Find where the given text appears and provide that cell's center as (x, y) coordinate. 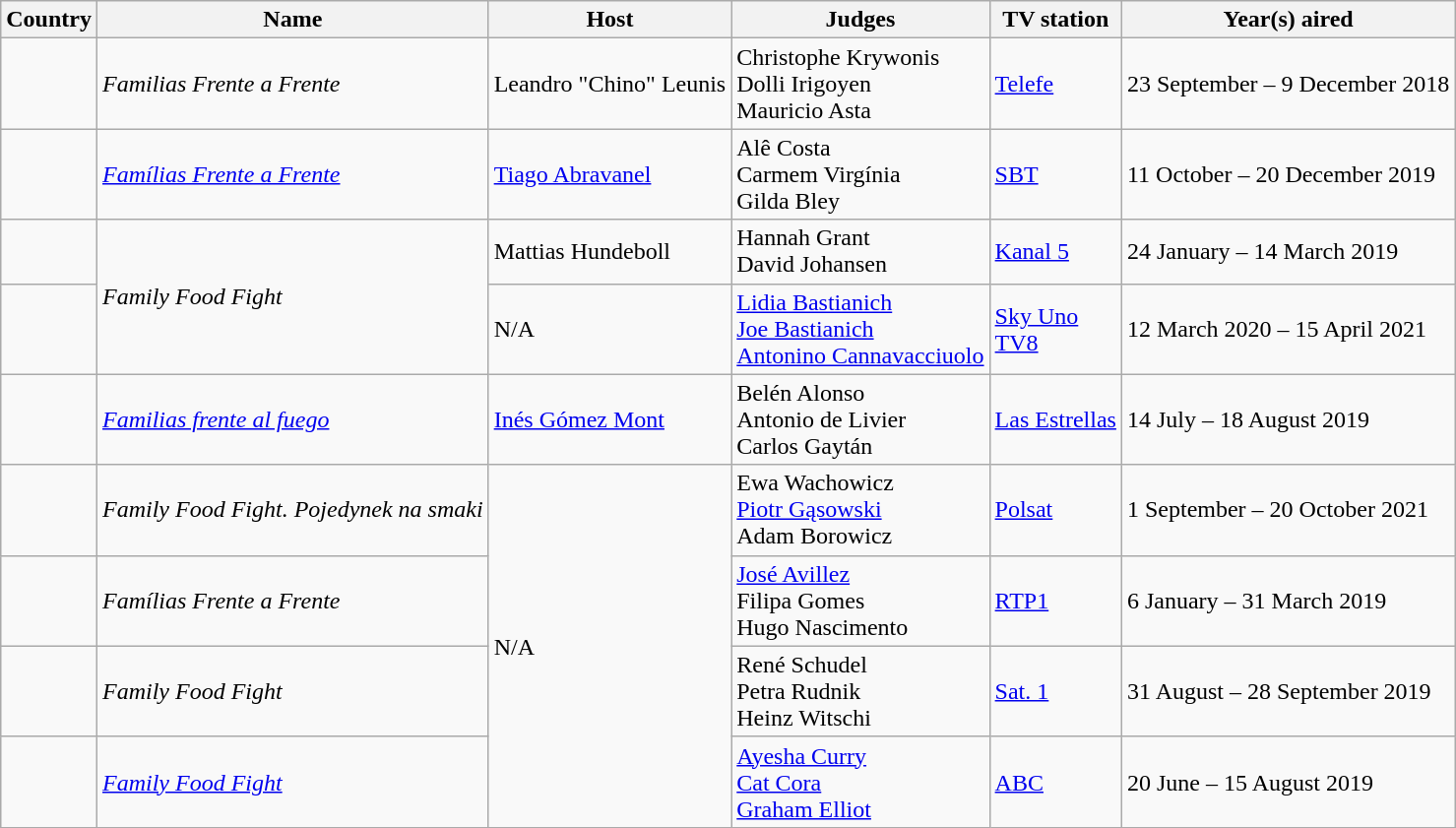
Country (49, 20)
11 October – 20 December 2019 (1288, 174)
Telefe (1055, 84)
12 March 2020 – 15 April 2021 (1288, 329)
René SchudelPetra RudnikHeinz Witschi (860, 691)
Sky UnoTV8 (1055, 329)
Las Estrellas (1055, 419)
Mattias Hundeboll (610, 252)
TV station (1055, 20)
ABC (1055, 782)
Year(s) aired (1288, 20)
Host (610, 20)
Christophe KrywonisDolli IrigoyenMauricio Asta (860, 84)
Leandro "Chino" Leunis (610, 84)
SBT (1055, 174)
Inés Gómez Mont (610, 419)
20 June – 15 August 2019 (1288, 782)
1 September – 20 October 2021 (1288, 510)
Ewa WachowiczPiotr GąsowskiAdam Borowicz (860, 510)
RTP1 (1055, 601)
Sat. 1 (1055, 691)
Tiago Abravanel (610, 174)
Familias frente al fuego (292, 419)
14 July – 18 August 2019 (1288, 419)
Belén AlonsoAntonio de LivierCarlos Gaytán (860, 419)
6 January – 31 March 2019 (1288, 601)
23 September – 9 December 2018 (1288, 84)
31 August – 28 September 2019 (1288, 691)
Name (292, 20)
24 January – 14 March 2019 (1288, 252)
Familias Frente a Frente (292, 84)
Family Food Fight. Pojedynek na smaki (292, 510)
Polsat (1055, 510)
Judges (860, 20)
Alê CostaCarmem VirgíniaGilda Bley (860, 174)
Ayesha CurryCat CoraGraham Elliot (860, 782)
Hannah GrantDavid Johansen (860, 252)
José AvillezFilipa GomesHugo Nascimento (860, 601)
Kanal 5 (1055, 252)
Lidia BastianichJoe BastianichAntonino Cannavacciuolo (860, 329)
